Find where the given text appears and provide that cell's center as [X, Y] coordinate. 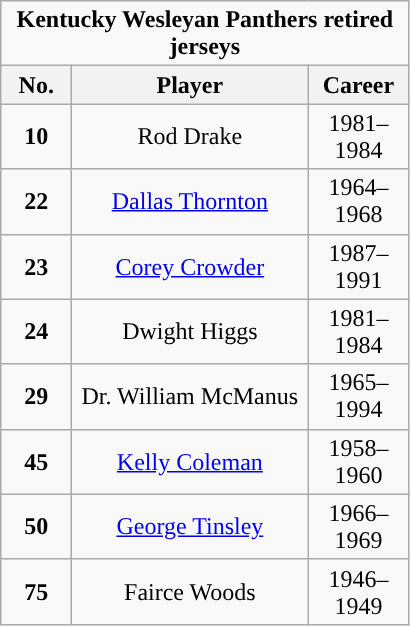
1964–1968 [358, 202]
Kelly Coleman [190, 462]
George Tinsley [190, 526]
50 [36, 526]
23 [36, 266]
No. [36, 85]
Dr. William McManus [190, 396]
Dallas Thornton [190, 202]
29 [36, 396]
1966–1969 [358, 526]
1946–1949 [358, 592]
22 [36, 202]
1965–1994 [358, 396]
Player [190, 85]
10 [36, 136]
Rod Drake [190, 136]
45 [36, 462]
1987–1991 [358, 266]
Dwight Higgs [190, 332]
Fairce Woods [190, 592]
Career [358, 85]
1958–1960 [358, 462]
Corey Crowder [190, 266]
Kentucky Wesleyan Panthers retired jerseys [205, 34]
24 [36, 332]
75 [36, 592]
